Find where the given text appears and provide that cell's center as [X, Y] coordinate. 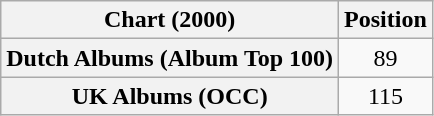
115 [386, 96]
Chart (2000) [170, 20]
Dutch Albums (Album Top 100) [170, 58]
Position [386, 20]
UK Albums (OCC) [170, 96]
89 [386, 58]
